Pinpoint the cell where the given text exists, returning its (X, Y) midpoint coordinate. 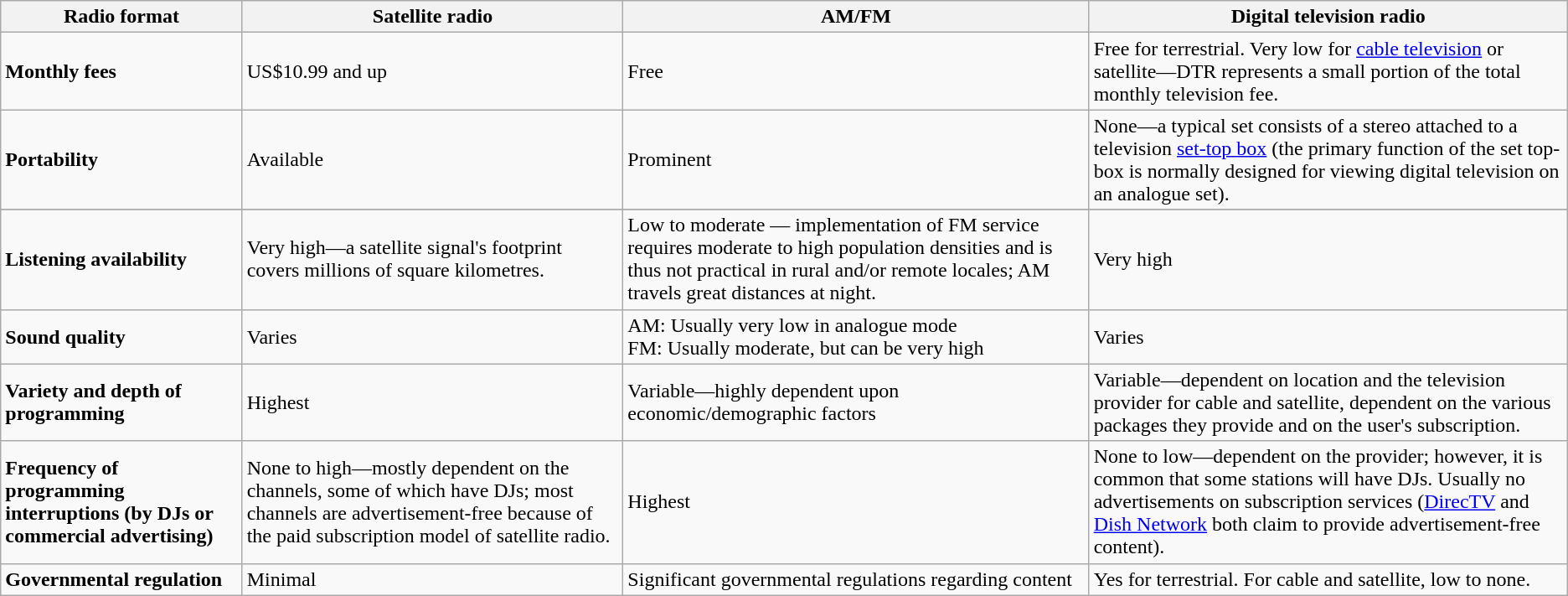
AM: Usually very low in analogue mode FM: Usually moderate, but can be very high (856, 337)
US$10.99 and up (432, 71)
Free for terrestrial. Very low for cable television or satellite—DTR represents a small portion of the total monthly television fee. (1328, 71)
Portability (121, 159)
Variety and depth of programming (121, 402)
Frequency of programming interruptions (by DJs or commercial advertising) (121, 502)
AM/FM (856, 17)
Very high—a satellite signal's footprint covers millions of square kilometres. (432, 260)
Sound quality (121, 337)
Significant governmental regulations regarding content (856, 579)
Digital television radio (1328, 17)
Yes for terrestrial. For cable and satellite, low to none. (1328, 579)
Free (856, 71)
Governmental regulation (121, 579)
Available (432, 159)
Radio format (121, 17)
Minimal (432, 579)
Listening availability (121, 260)
Prominent (856, 159)
Variable—highly dependent upon economic/demographic factors (856, 402)
Monthly fees (121, 71)
Very high (1328, 260)
Satellite radio (432, 17)
